Locate the cell with the specified text and output its [x, y] center coordinate. 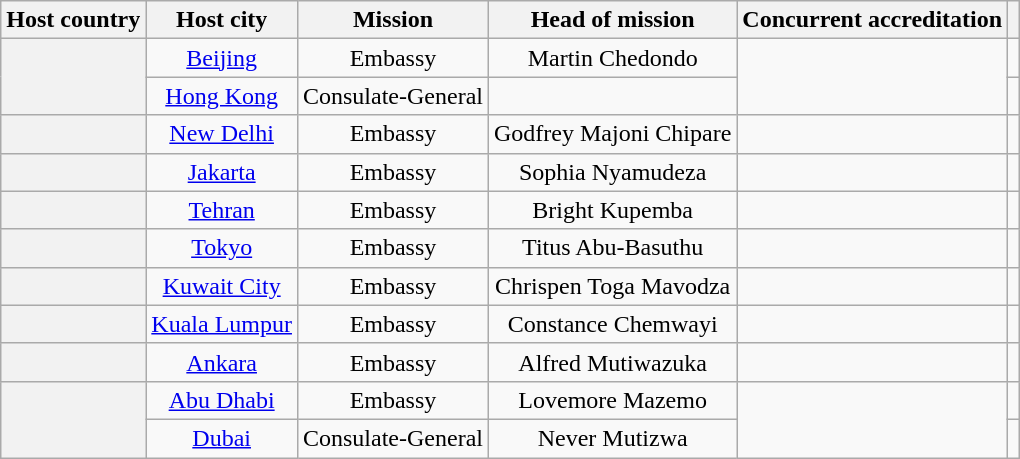
Kuala Lumpur [222, 324]
Chrispen Toga Mavodza [612, 286]
Head of mission [612, 20]
Martin Chedondo [612, 58]
Kuwait City [222, 286]
Lovemore Mazemo [612, 400]
Tehran [222, 210]
Bright Kupemba [612, 210]
Dubai [222, 438]
Hong Kong [222, 96]
Alfred Mutiwazuka [612, 362]
Sophia Nyamudeza [612, 172]
Ankara [222, 362]
Constance Chemwayi [612, 324]
Tokyo [222, 248]
Titus Abu-Basuthu [612, 248]
Abu Dhabi [222, 400]
Beijing [222, 58]
Never Mutizwa [612, 438]
Host city [222, 20]
Jakarta [222, 172]
New Delhi [222, 134]
Mission [392, 20]
Host country [74, 20]
Godfrey Majoni Chipare [612, 134]
Concurrent accreditation [872, 20]
